Find where the given text appears and provide that cell's center as [X, Y] coordinate. 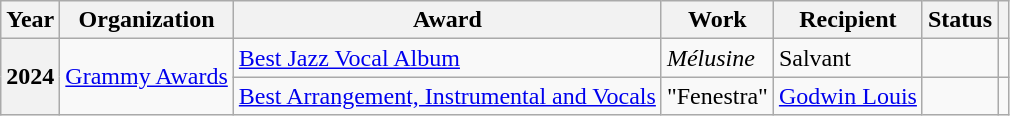
Mélusine [717, 58]
Year [30, 20]
Best Arrangement, Instrumental and Vocals [447, 96]
Godwin Louis [848, 96]
"Fenestra" [717, 96]
Grammy Awards [147, 77]
Recipient [848, 20]
2024 [30, 77]
Organization [147, 20]
Work [717, 20]
Salvant [848, 58]
Best Jazz Vocal Album [447, 58]
Status [960, 20]
Award [447, 20]
